Return the (x, y) coordinate for the center point of the cell that contains the specified text.  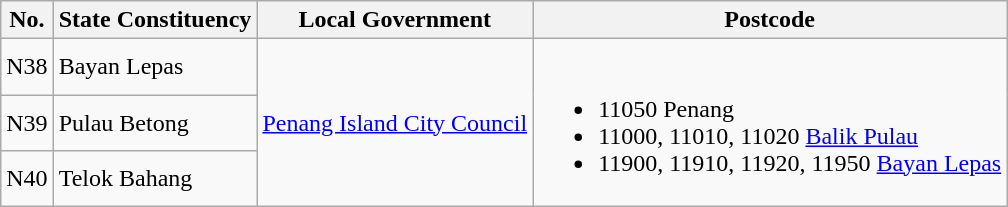
Pulau Betong (155, 122)
Bayan Lepas (155, 67)
Penang Island City Council (395, 122)
Local Government (395, 20)
State Constituency (155, 20)
N40 (27, 178)
N38 (27, 67)
No. (27, 20)
11050 Penang11000, 11010, 11020 Balik Pulau11900, 11910, 11920, 11950 Bayan Lepas (770, 122)
Postcode (770, 20)
Telok Bahang (155, 178)
N39 (27, 122)
